Provide the (x, y) coordinate of the cell's center where the given text is located.  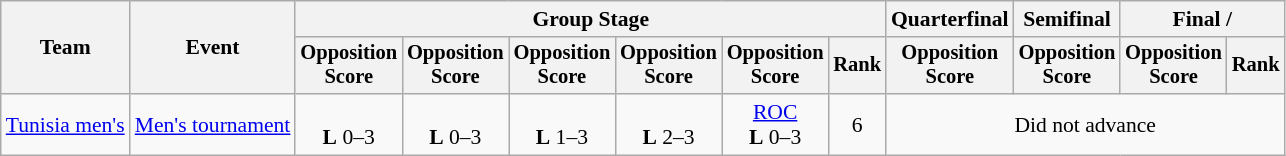
6 (857, 124)
Event (213, 48)
Did not advance (1085, 124)
Team (66, 48)
Men's tournament (213, 124)
ROCL 0–3 (776, 124)
Tunisia men's (66, 124)
L 1–3 (562, 124)
Group Stage (590, 19)
L 2–3 (668, 124)
Final / (1202, 19)
Semifinal (1068, 19)
Quarterfinal (950, 19)
